Return [x, y] of the center of cell containing provided text 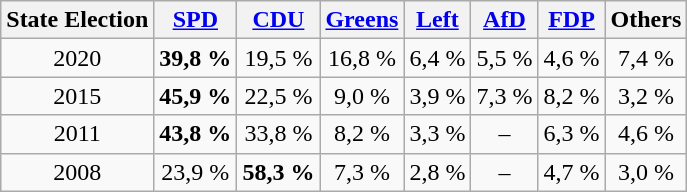
4,7 % [572, 172]
SPD [196, 20]
33,8 % [278, 134]
State Election [78, 20]
2011 [78, 134]
6,4 % [438, 58]
23,9 % [196, 172]
19,5 % [278, 58]
5,5 % [504, 58]
39,8 % [196, 58]
6,3 % [572, 134]
2020 [78, 58]
AfD [504, 20]
2,8 % [438, 172]
FDP [572, 20]
45,9 % [196, 96]
Others [646, 20]
43,8 % [196, 134]
22,5 % [278, 96]
7,4 % [646, 58]
3,2 % [646, 96]
3,3 % [438, 134]
3,9 % [438, 96]
Left [438, 20]
3,0 % [646, 172]
9,0 % [362, 96]
2008 [78, 172]
58,3 % [278, 172]
2015 [78, 96]
16,8 % [362, 58]
CDU [278, 20]
Greens [362, 20]
